Output the [x, y] coordinate of the center of the cell containing the given text.  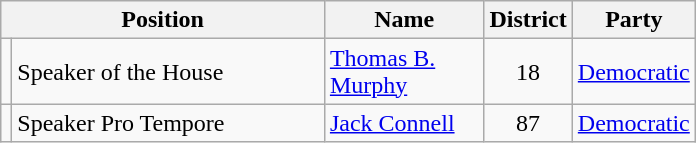
Party [634, 20]
87 [528, 123]
Name [404, 20]
Jack Connell [404, 123]
Speaker of the House [168, 72]
18 [528, 72]
Speaker Pro Tempore [168, 123]
Thomas B. Murphy [404, 72]
District [528, 20]
Position [163, 20]
